Find where the given text appears and provide that cell's center as [X, Y] coordinate. 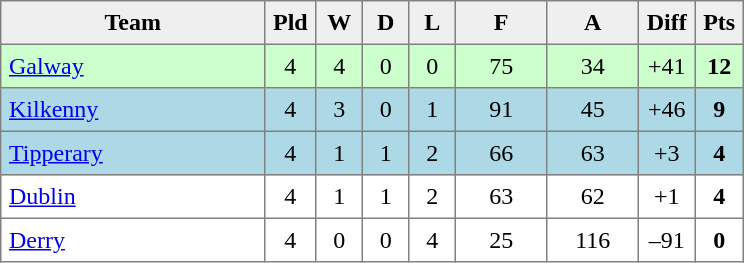
116 [593, 240]
66 [501, 153]
25 [501, 240]
A [593, 23]
62 [593, 197]
Diff [666, 23]
9 [719, 110]
45 [593, 110]
Derry [133, 240]
+41 [666, 66]
Tipperary [133, 153]
Kilkenny [133, 110]
12 [719, 66]
Team [133, 23]
3 [339, 110]
L [432, 23]
Galway [133, 66]
91 [501, 110]
34 [593, 66]
–91 [666, 240]
+46 [666, 110]
+3 [666, 153]
+1 [666, 197]
75 [501, 66]
Pld [290, 23]
D [385, 23]
F [501, 23]
Dublin [133, 197]
W [339, 23]
Pts [719, 23]
